Return [x, y] of the center of cell containing provided text 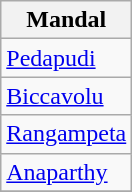
Anaparthy [66, 172]
Biccavolu [66, 96]
Mandal [66, 20]
Pedapudi [66, 58]
Rangampeta [66, 134]
